Return (X, Y) of the center of cell containing provided text 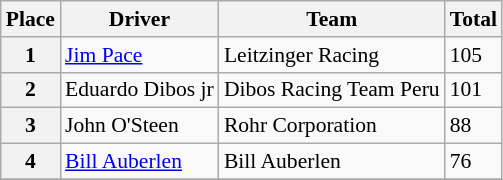
Total (474, 19)
John O'Steen (140, 126)
76 (474, 162)
Driver (140, 19)
4 (30, 162)
Eduardo Dibos jr (140, 90)
Place (30, 19)
Rohr Corporation (332, 126)
105 (474, 55)
2 (30, 90)
Team (332, 19)
101 (474, 90)
3 (30, 126)
Leitzinger Racing (332, 55)
1 (30, 55)
Dibos Racing Team Peru (332, 90)
Jim Pace (140, 55)
88 (474, 126)
